Find where the given text appears and provide that cell's center as (X, Y) coordinate. 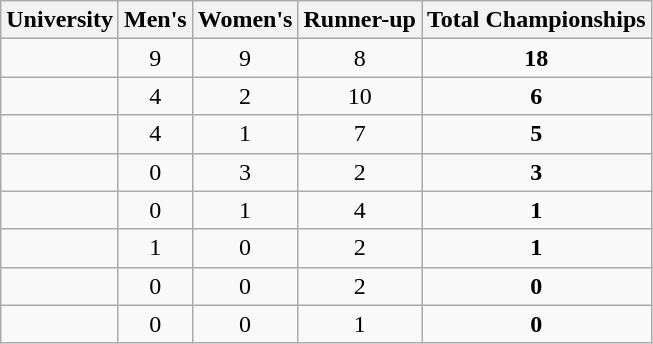
Runner-up (360, 20)
Women's (245, 20)
Total Championships (537, 20)
7 (360, 134)
18 (537, 58)
10 (360, 96)
Men's (155, 20)
University (60, 20)
8 (360, 58)
5 (537, 134)
6 (537, 96)
